Locate the cell with the specified text and output its [x, y] center coordinate. 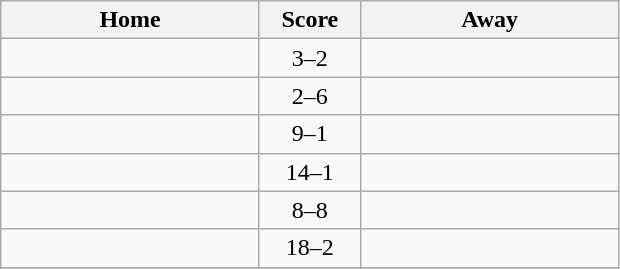
3–2 [310, 58]
9–1 [310, 134]
8–8 [310, 210]
18–2 [310, 248]
2–6 [310, 96]
Score [310, 20]
Home [130, 20]
14–1 [310, 172]
Away [490, 20]
